Determine the (x, y) coordinate at the center of the cell enclosing the given text.  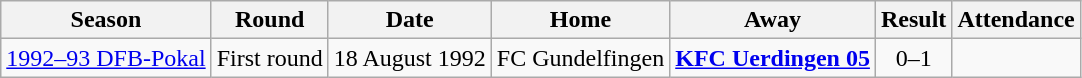
Date (410, 20)
KFC Uerdingen 05 (773, 58)
Round (270, 20)
Result (913, 20)
18 August 1992 (410, 58)
0–1 (913, 58)
First round (270, 58)
1992–93 DFB-Pokal (106, 58)
Away (773, 20)
FC Gundelfingen (580, 58)
Home (580, 20)
Attendance (1016, 20)
Season (106, 20)
